For the text-containing cell, return its midpoint in [x, y] coordinate format. 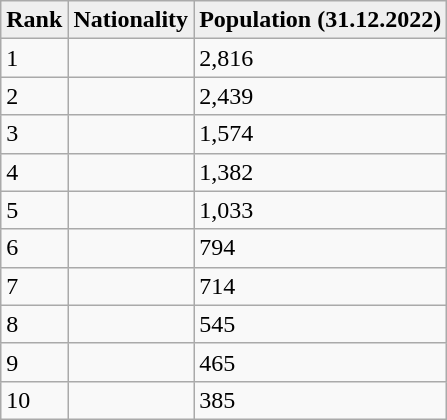
465 [320, 362]
385 [320, 400]
714 [320, 286]
2 [34, 96]
794 [320, 248]
545 [320, 324]
1,033 [320, 210]
1,574 [320, 134]
8 [34, 324]
6 [34, 248]
1 [34, 58]
Population (31.12.2022) [320, 20]
Rank [34, 20]
1,382 [320, 172]
2,816 [320, 58]
2,439 [320, 96]
9 [34, 362]
4 [34, 172]
5 [34, 210]
7 [34, 286]
Nationality [131, 20]
10 [34, 400]
3 [34, 134]
